Identify which cell holds the provided text, then report its (x, y) central coordinate. 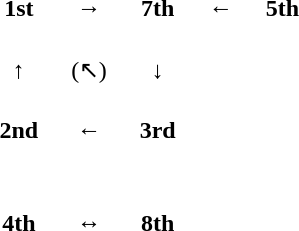
← (88, 130)
3rd (158, 130)
↓ (158, 69)
(↖) (88, 69)
